Pinpoint the cell where the given text exists, returning its (X, Y) midpoint coordinate. 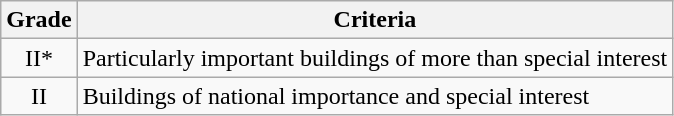
Buildings of national importance and special interest (375, 96)
II (39, 96)
Grade (39, 20)
Criteria (375, 20)
II* (39, 58)
Particularly important buildings of more than special interest (375, 58)
